Search for the cell housing the specified text and yield its (X, Y) center coordinate. 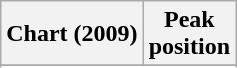
Chart (2009) (72, 34)
Peakposition (189, 34)
